Pinpoint the cell where the given text exists, returning its (X, Y) midpoint coordinate. 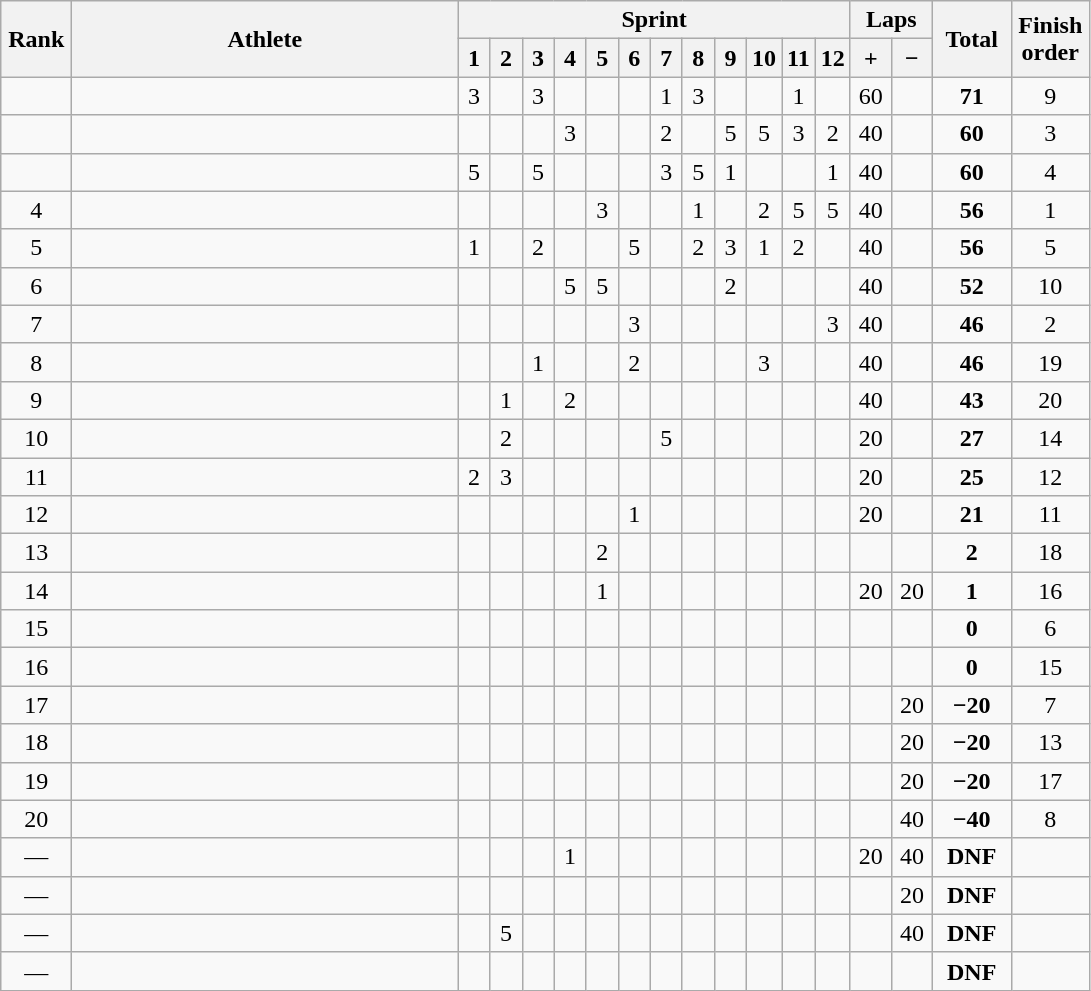
Athlete (265, 39)
Total (972, 39)
+ (870, 58)
Laps (891, 20)
52 (972, 286)
Sprint (654, 20)
− (912, 58)
−40 (972, 819)
27 (972, 438)
Rank (36, 39)
71 (972, 96)
Finish order (1050, 39)
21 (972, 515)
25 (972, 477)
43 (972, 400)
